Extract the (x, y) coordinate from the center of the cell holding the provided text.  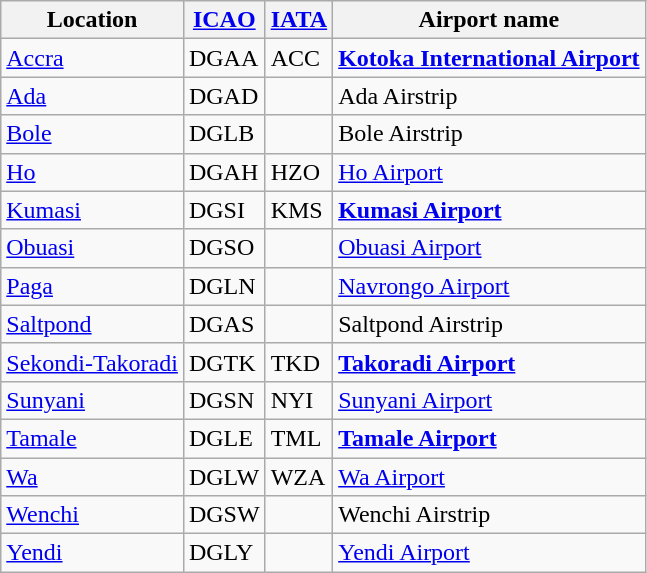
Yendi Airport (489, 553)
Kumasi (92, 210)
DGSO (224, 248)
DGSW (224, 515)
Ada Airstrip (489, 96)
Bole (92, 134)
DGTK (224, 362)
KMS (299, 210)
Tamale (92, 438)
DGLW (224, 477)
Sunyani Airport (489, 400)
NYI (299, 400)
ICAO (224, 20)
DGAH (224, 172)
Wa Airport (489, 477)
Navrongo Airport (489, 286)
Saltpond (92, 324)
DGSN (224, 400)
TKD (299, 362)
IATA (299, 20)
Sunyani (92, 400)
Obuasi (92, 248)
Yendi (92, 553)
DGLN (224, 286)
DGAS (224, 324)
Takoradi Airport (489, 362)
Ada (92, 96)
Accra (92, 58)
Bole Airstrip (489, 134)
Obuasi Airport (489, 248)
Tamale Airport (489, 438)
Wenchi (92, 515)
Airport name (489, 20)
DGLE (224, 438)
Kumasi Airport (489, 210)
DGAD (224, 96)
Location (92, 20)
Ho (92, 172)
DGLB (224, 134)
DGLY (224, 553)
Sekondi-Takoradi (92, 362)
DGAA (224, 58)
HZO (299, 172)
Wenchi Airstrip (489, 515)
Wa (92, 477)
Paga (92, 286)
TML (299, 438)
ACC (299, 58)
Ho Airport (489, 172)
DGSI (224, 210)
Saltpond Airstrip (489, 324)
WZA (299, 477)
Kotoka International Airport (489, 58)
